Extract the (x, y) coordinate from the center of the cell holding the provided text.  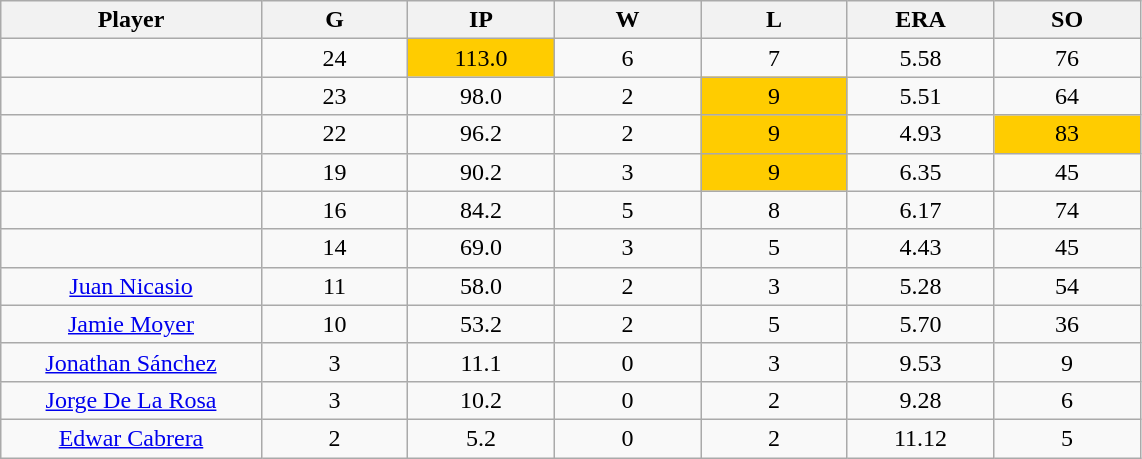
5.28 (920, 286)
11 (334, 286)
5.51 (920, 96)
83 (1068, 134)
G (334, 20)
Jonathan Sánchez (131, 362)
98.0 (482, 96)
6.17 (920, 210)
16 (334, 210)
24 (334, 58)
69.0 (482, 248)
6.35 (920, 172)
76 (1068, 58)
Jorge De La Rosa (131, 400)
IP (482, 20)
5.70 (920, 324)
14 (334, 248)
90.2 (482, 172)
W (628, 20)
22 (334, 134)
ERA (920, 20)
36 (1068, 324)
9.53 (920, 362)
64 (1068, 96)
SO (1068, 20)
58.0 (482, 286)
10 (334, 324)
L (774, 20)
113.0 (482, 58)
23 (334, 96)
Jamie Moyer (131, 324)
19 (334, 172)
Edwar Cabrera (131, 438)
4.43 (920, 248)
4.93 (920, 134)
9.28 (920, 400)
54 (1068, 286)
11.1 (482, 362)
8 (774, 210)
53.2 (482, 324)
74 (1068, 210)
Juan Nicasio (131, 286)
96.2 (482, 134)
84.2 (482, 210)
Player (131, 20)
5.58 (920, 58)
10.2 (482, 400)
7 (774, 58)
5.2 (482, 438)
11.12 (920, 438)
